Extract the [X, Y] coordinate from the center of the cell holding the provided text.  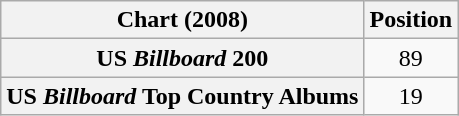
US Billboard Top Country Albums [182, 96]
US Billboard 200 [182, 58]
Chart (2008) [182, 20]
Position [411, 20]
89 [411, 58]
19 [411, 96]
